Return the [X, Y] coordinate for the center point of the cell that contains the specified text.  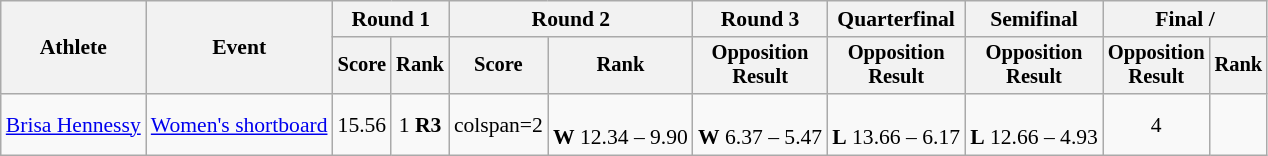
Final / [1185, 19]
L 13.66 – 6.17 [896, 124]
Semifinal [1034, 19]
Athlete [74, 48]
W 12.34 – 9.90 [620, 124]
Quarterfinal [896, 19]
Brisa Hennessy [74, 124]
colspan=2 [498, 124]
15.56 [362, 124]
Round 2 [571, 19]
Women's shortboard [240, 124]
Event [240, 48]
L 12.66 – 4.93 [1034, 124]
4 [1156, 124]
W 6.37 – 5.47 [760, 124]
1 R3 [420, 124]
Round 1 [391, 19]
Round 3 [760, 19]
